Output the [x, y] coordinate of the center of the cell containing the given text.  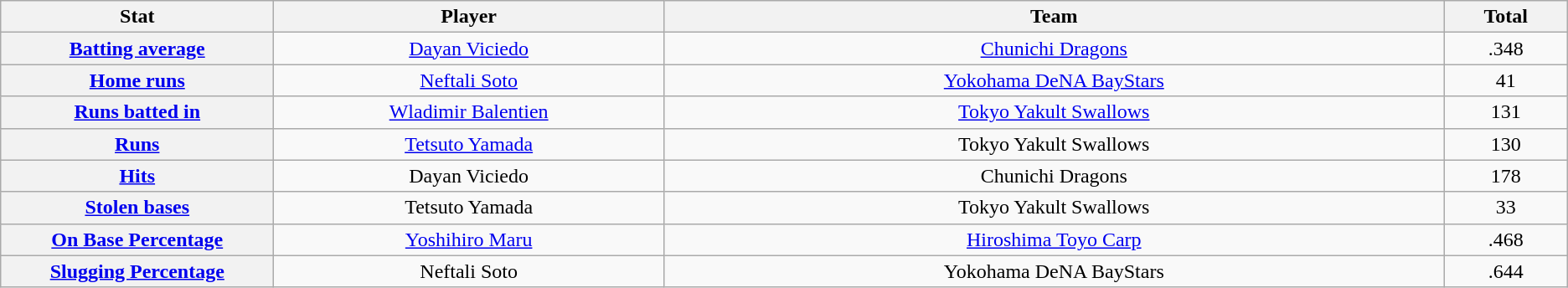
.644 [1506, 271]
.348 [1506, 49]
Stat [137, 17]
Player [469, 17]
41 [1506, 80]
Team [1055, 17]
33 [1506, 208]
Stolen bases [137, 208]
Home runs [137, 80]
On Base Percentage [137, 239]
130 [1506, 144]
Yoshihiro Maru [469, 239]
Hits [137, 176]
131 [1506, 112]
178 [1506, 176]
Total [1506, 17]
Wladimir Balentien [469, 112]
Batting average [137, 49]
.468 [1506, 239]
Slugging Percentage [137, 271]
Runs [137, 144]
Hiroshima Toyo Carp [1055, 239]
Runs batted in [137, 112]
